Output the (x, y) coordinate of the center of the cell containing the given text.  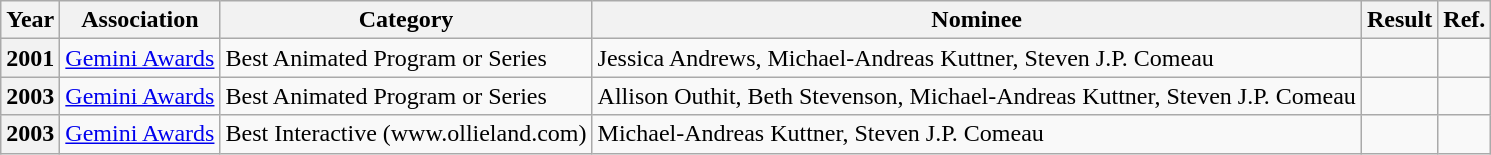
Ref. (1464, 20)
Jessica Andrews, Michael-Andreas Kuttner, Steven J.P. Comeau (976, 58)
Best Interactive (www.ollieland.com) (406, 134)
2001 (30, 58)
Michael-Andreas Kuttner, Steven J.P. Comeau (976, 134)
Category (406, 20)
Association (140, 20)
Result (1399, 20)
Year (30, 20)
Allison Outhit, Beth Stevenson, Michael-Andreas Kuttner, Steven J.P. Comeau (976, 96)
Nominee (976, 20)
